Capture the cell that displays the provided text and extract its [X, Y] central coordinate. 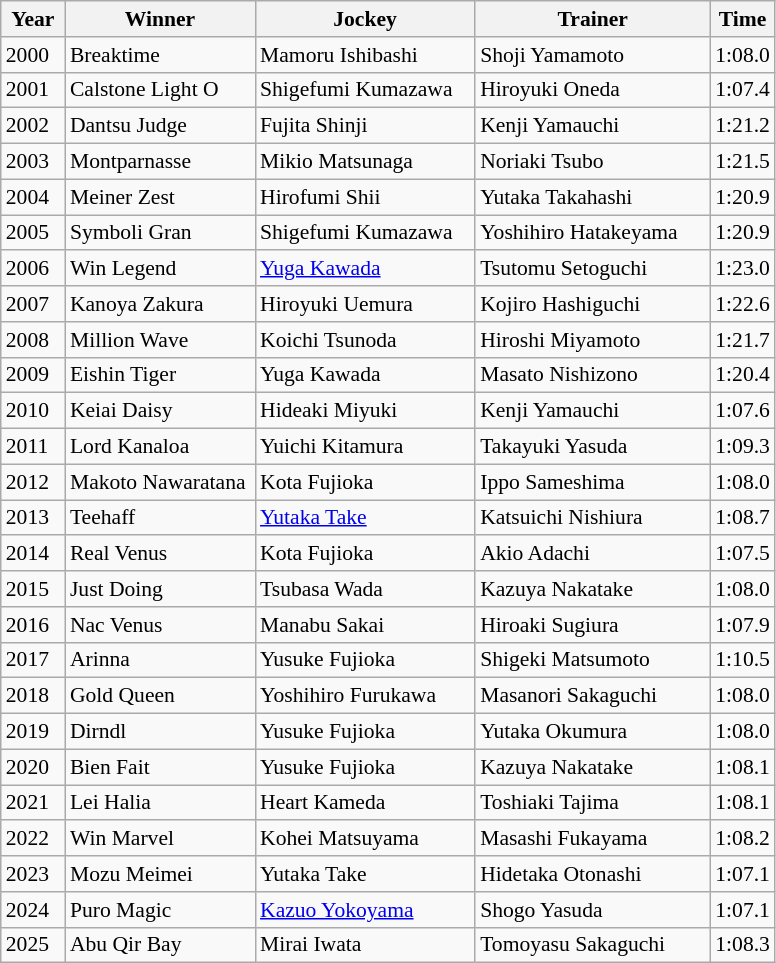
Time [742, 19]
2020 [33, 767]
Abu Qir Bay [160, 945]
Win Marvel [160, 839]
Kazuo Yokoyama [365, 910]
Kojiro Hashiguchi [592, 304]
Shigeki Matsumoto [592, 660]
Takayuki Yasuda [592, 447]
Shoji Yamamoto [592, 55]
Montparnasse [160, 162]
2022 [33, 839]
Puro Magic [160, 910]
Yuichi Kitamura [365, 447]
Keiai Daisy [160, 411]
Fujita Shinji [365, 126]
2016 [33, 625]
Hideaki Miyuki [365, 411]
Yoshihiro Hatakeyama [592, 233]
Breaktime [160, 55]
2002 [33, 126]
Win Legend [160, 269]
Kanoya Zakura [160, 304]
2023 [33, 874]
1:21.5 [742, 162]
Akio Adachi [592, 554]
Masato Nishizono [592, 375]
Teehaff [160, 518]
Symboli Gran [160, 233]
Just Doing [160, 589]
Yoshihiro Furukawa [365, 696]
Eishin Tiger [160, 375]
2025 [33, 945]
Gold Queen [160, 696]
1:21.2 [742, 126]
2013 [33, 518]
Hiroshi Miyamoto [592, 340]
2011 [33, 447]
Meiner Zest [160, 197]
Masanori Sakaguchi [592, 696]
1:07.9 [742, 625]
Yutaka Okumura [592, 732]
1:08.7 [742, 518]
Toshiaki Tajima [592, 803]
Kohei Matsuyama [365, 839]
1:21.7 [742, 340]
Year [33, 19]
2005 [33, 233]
Mamoru Ishibashi [365, 55]
Bien Fait [160, 767]
1:08.3 [742, 945]
Real Venus [160, 554]
Mirai Iwata [365, 945]
Hiroyuki Uemura [365, 304]
Heart Kameda [365, 803]
Shogo Yasuda [592, 910]
1:10.5 [742, 660]
2019 [33, 732]
Hidetaka Otonashi [592, 874]
1:09.3 [742, 447]
2003 [33, 162]
Tomoyasu Sakaguchi [592, 945]
2024 [33, 910]
Yutaka Takahashi [592, 197]
1:07.4 [742, 90]
2010 [33, 411]
Hirofumi Shii [365, 197]
Tsubasa Wada [365, 589]
2017 [33, 660]
Makoto Nawaratana [160, 482]
1:07.6 [742, 411]
2000 [33, 55]
Winner [160, 19]
2015 [33, 589]
Hiroyuki Oneda [592, 90]
1:20.4 [742, 375]
Dantsu Judge [160, 126]
Noriaki Tsubo [592, 162]
Ippo Sameshima [592, 482]
Koichi Tsunoda [365, 340]
Katsuichi Nishiura [592, 518]
Lord Kanaloa [160, 447]
Nac Venus [160, 625]
Manabu Sakai [365, 625]
2004 [33, 197]
2008 [33, 340]
2021 [33, 803]
1:23.0 [742, 269]
1:08.2 [742, 839]
Mozu Meimei [160, 874]
2009 [33, 375]
2012 [33, 482]
2018 [33, 696]
Million Wave [160, 340]
Trainer [592, 19]
Masashi Fukayama [592, 839]
Hiroaki Sugiura [592, 625]
2014 [33, 554]
2001 [33, 90]
Calstone Light O [160, 90]
Lei Halia [160, 803]
Mikio Matsunaga [365, 162]
1:07.5 [742, 554]
Jockey [365, 19]
Arinna [160, 660]
2006 [33, 269]
Dirndl [160, 732]
1:22.6 [742, 304]
2007 [33, 304]
Tsutomu Setoguchi [592, 269]
